Provide the [X, Y] coordinate of the cell's center where the given text is located.  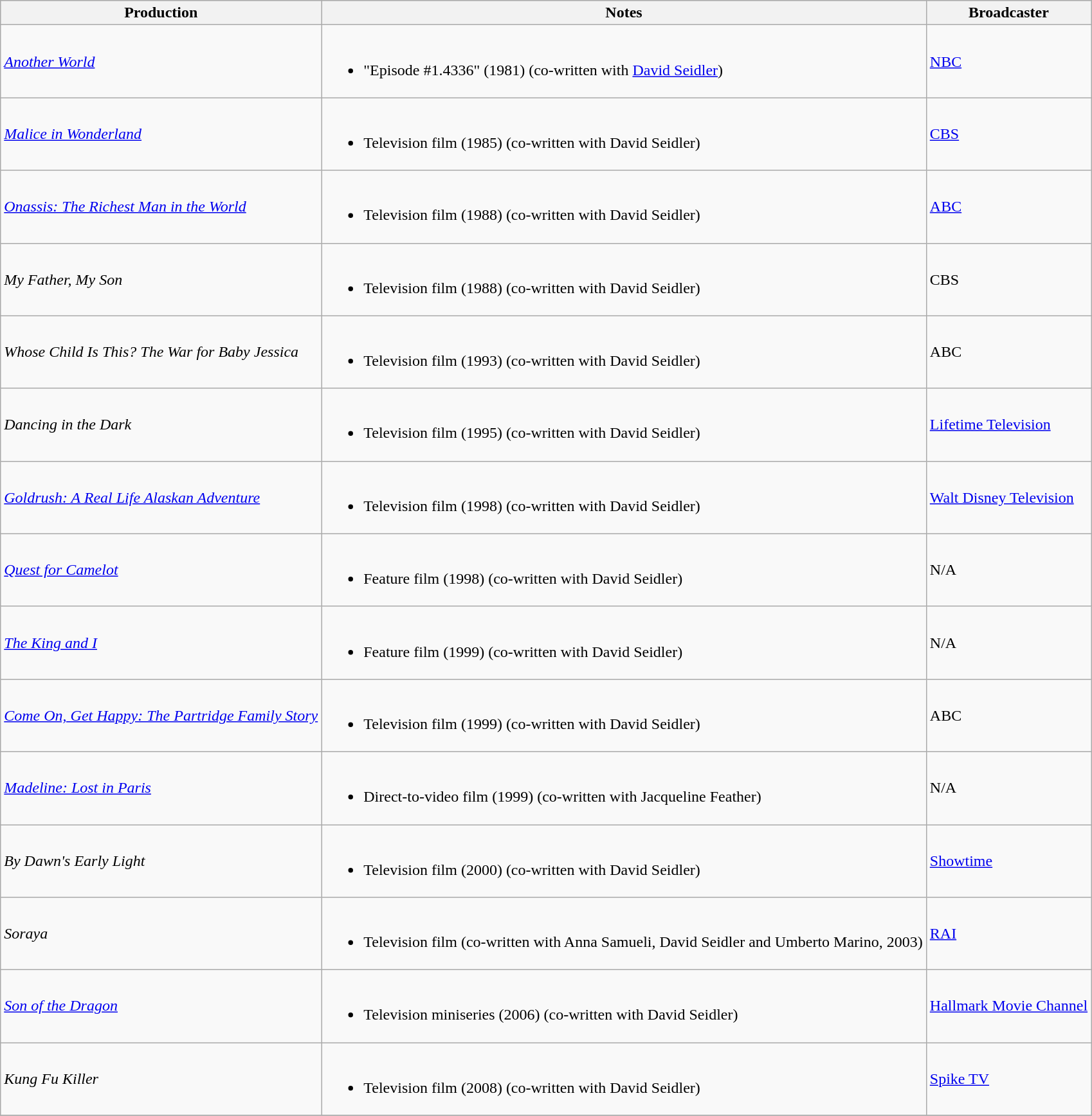
Kung Fu Killer [161, 1079]
Come On, Get Happy: The Partridge Family Story [161, 715]
Television film (co-written with Anna Samueli, David Seidler and Umberto Marino, 2003) [624, 933]
Television film (1985) (co-written with David Seidler) [624, 134]
RAI [1008, 933]
Hallmark Movie Channel [1008, 1007]
Direct-to-video film (1999) (co-written with Jacqueline Feather) [624, 788]
Showtime [1008, 860]
By Dawn's Early Light [161, 860]
Madeline: Lost in Paris [161, 788]
Notes [624, 13]
Soraya [161, 933]
Television film (2000) (co-written with David Seidler) [624, 860]
Quest for Camelot [161, 570]
Feature film (1998) (co-written with David Seidler) [624, 570]
Feature film (1999) (co-written with David Seidler) [624, 643]
My Father, My Son [161, 279]
Onassis: The Richest Man in the World [161, 207]
Television miniseries (2006) (co-written with David Seidler) [624, 1007]
Dancing in the Dark [161, 424]
Malice in Wonderland [161, 134]
Broadcaster [1008, 13]
Son of the Dragon [161, 1007]
Spike TV [1008, 1079]
The King and I [161, 643]
Another World [161, 62]
Walt Disney Television [1008, 498]
Television film (1998) (co-written with David Seidler) [624, 498]
Lifetime Television [1008, 424]
Television film (1995) (co-written with David Seidler) [624, 424]
NBC [1008, 62]
Goldrush: A Real Life Alaskan Adventure [161, 498]
Television film (1999) (co-written with David Seidler) [624, 715]
"Episode #1.4336" (1981) (co-written with David Seidler) [624, 62]
Television film (2008) (co-written with David Seidler) [624, 1079]
Production [161, 13]
Whose Child Is This? The War for Baby Jessica [161, 352]
Television film (1993) (co-written with David Seidler) [624, 352]
